For the text-containing cell, return its midpoint in (x, y) coordinate format. 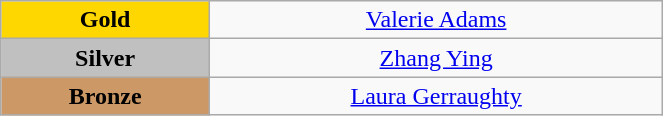
Gold (106, 20)
Zhang Ying (436, 58)
Valerie Adams (436, 20)
Silver (106, 58)
Bronze (106, 96)
Laura Gerraughty (436, 96)
